Capture the cell that displays the provided text and extract its (X, Y) central coordinate. 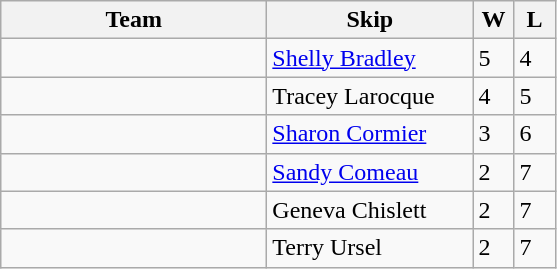
L (534, 20)
Shelly Bradley (370, 58)
6 (534, 134)
Sharon Cormier (370, 134)
Skip (370, 20)
Terry Ursel (370, 248)
3 (494, 134)
Tracey Larocque (370, 96)
W (494, 20)
Geneva Chislett (370, 210)
Team (134, 20)
Sandy Comeau (370, 172)
